Search for the cell housing the specified text and yield its (x, y) center coordinate. 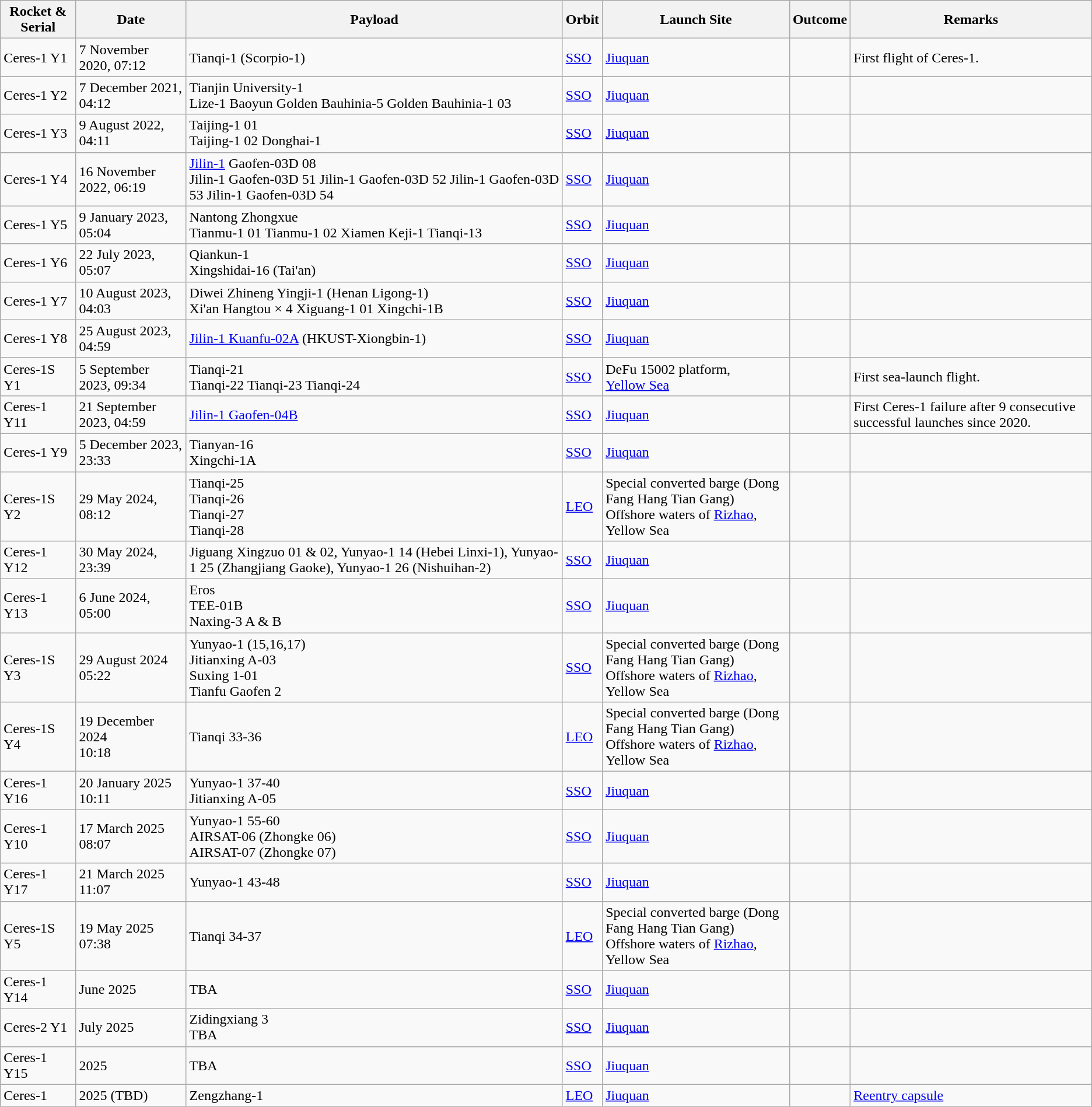
Tianqi 33-36 (374, 737)
22 July 2023, 05:07 (131, 262)
Jilin-1 Gaofen-04B (374, 414)
Taijing-1 01Taijing-1 02 Donghai-1 (374, 133)
Reentry capsule (971, 1095)
9 August 2022, 04:11 (131, 133)
Ceres-1 Y12 (38, 560)
20 January 202510:11 (131, 791)
Ceres-1S Y1 (38, 377)
29 August 202405:22 (131, 667)
Date (131, 20)
Outcome (820, 20)
Yunyao-1 55-60AIRSAT-06 (Zhongke 06)AIRSAT-07 (Zhongke 07) (374, 836)
Ceres-1 Y6 (38, 262)
5 September 2023, 09:34 (131, 377)
Ceres-1 (38, 1095)
Ceres-1 Y9 (38, 453)
Ceres-1 Y15 (38, 1065)
Ceres-1 Y3 (38, 133)
Yunyao-1 37-40Jitianxing A-05 (374, 791)
30 May 2024, 23:39 (131, 560)
DeFu 15002 platform,Yellow Sea (696, 377)
Zidingxiang 3TBA (374, 1028)
Tianqi-21Tianqi-22 Tianqi-23 Tianqi-24 (374, 377)
5 December 2023, 23:33 (131, 453)
16 November 2022, 06:19 (131, 179)
7 December 2021, 04:12 (131, 96)
Yunyao-1 (15,16,17)Jitianxing A-03Suxing 1-01Tianfu Gaofen 2 (374, 667)
Orbit (582, 20)
25 August 2023, 04:59 (131, 338)
June 2025 (131, 989)
First flight of Ceres-1. (971, 57)
Ceres-1 Y4 (38, 179)
Diwei Zhineng Yingji-1 (Henan Ligong-1)Xi'an Hangtou × 4 Xiguang-1 01 Xingchi-1B (374, 301)
Ceres-1 Y7 (38, 301)
Launch Site (696, 20)
10 August 2023, 04:03 (131, 301)
Tianyan-16Xingchi-1A (374, 453)
Remarks (971, 20)
19 December 202410:18 (131, 737)
First sea-launch flight. (971, 377)
Ceres-1 Y13 (38, 606)
2025 (TBD) (131, 1095)
29 May 2024, 08:12 (131, 506)
Ceres-1 Y8 (38, 338)
Zengzhang-1 (374, 1095)
Ceres-1 Y1 (38, 57)
2025 (131, 1065)
Rocket & Serial (38, 20)
Jilin-1 Kuanfu-02A (HKUST-Xiongbin-1) (374, 338)
19 May 202507:38 (131, 936)
Ceres-2 Y1 (38, 1028)
Qiankun-1Xingshidai-16 (Tai'an) (374, 262)
Ceres-1 Y11 (38, 414)
Ceres-1S Y4 (38, 737)
Nantong ZhongxueTianmu-1 01 Tianmu-1 02 Xiamen Keji-1 Tianqi-13 (374, 225)
Ceres-1 Y2 (38, 96)
Ceres-1S Y3 (38, 667)
ErosTEE-01BNaxing-3 A & B (374, 606)
Ceres-1 Y17 (38, 882)
Ceres-1 Y5 (38, 225)
21 September 2023, 04:59 (131, 414)
Tianqi-25Tianqi-26Tianqi-27Tianqi-28 (374, 506)
Tianqi-1 (Scorpio-1) (374, 57)
Ceres-1 Y16 (38, 791)
6 June 2024, 05:00 (131, 606)
Tianqi 34-37 (374, 936)
17 March 202508:07 (131, 836)
21 March 202511:07 (131, 882)
Yunyao-1 43-48 (374, 882)
7 November 2020, 07:12 (131, 57)
July 2025 (131, 1028)
First Ceres-1 failure after 9 consecutive successful launches since 2020. (971, 414)
Payload (374, 20)
Tianjin University-1Lize-1 Baoyun Golden Bauhinia-5 Golden Bauhinia-1 03 (374, 96)
Ceres-1 Y10 (38, 836)
Ceres-1 Y14 (38, 989)
Ceres-1S Y2 (38, 506)
9 January 2023, 05:04 (131, 225)
Ceres-1S Y5 (38, 936)
Jiguang Xingzuo 01 & 02, Yunyao-1 14 (Hebei Linxi-1), Yunyao-1 25 (Zhangjiang Gaoke), Yunyao-1 26 (Nishuihan-2) (374, 560)
Jilin-1 Gaofen-03D 08Jilin-1 Gaofen-03D 51 Jilin-1 Gaofen-03D 52 Jilin-1 Gaofen-03D 53 Jilin-1 Gaofen-03D 54 (374, 179)
